For the text-containing cell, return its midpoint in (X, Y) coordinate format. 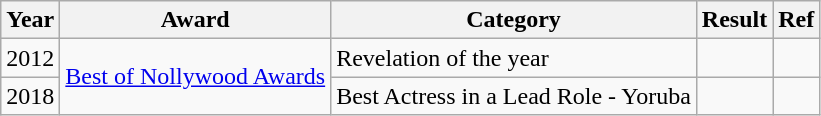
Best Actress in a Lead Role - Yoruba (514, 96)
Year (30, 20)
Ref (796, 20)
2012 (30, 58)
Category (514, 20)
Award (196, 20)
Best of Nollywood Awards (196, 77)
2018 (30, 96)
Result (734, 20)
Revelation of the year (514, 58)
